Locate the cell with the specified text and output its (x, y) center coordinate. 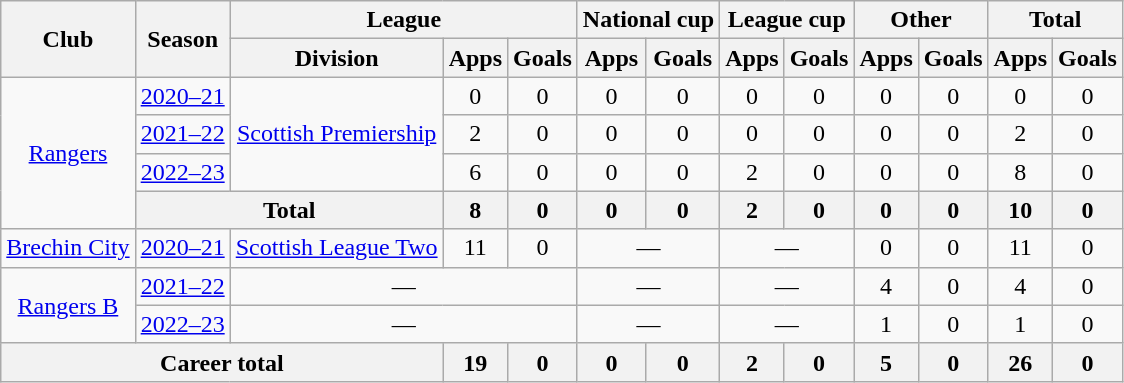
Brechin City (68, 248)
National cup (648, 20)
Scottish League Two (336, 248)
Division (336, 58)
Club (68, 39)
Rangers (68, 153)
5 (886, 362)
Other (921, 20)
Career total (222, 362)
League (404, 20)
Scottish Premiership (336, 134)
Season (182, 39)
10 (1020, 210)
League cup (787, 20)
26 (1020, 362)
19 (475, 362)
6 (475, 172)
Rangers B (68, 305)
